Provide the [x, y] coordinate of the cell's center where the given text is located.  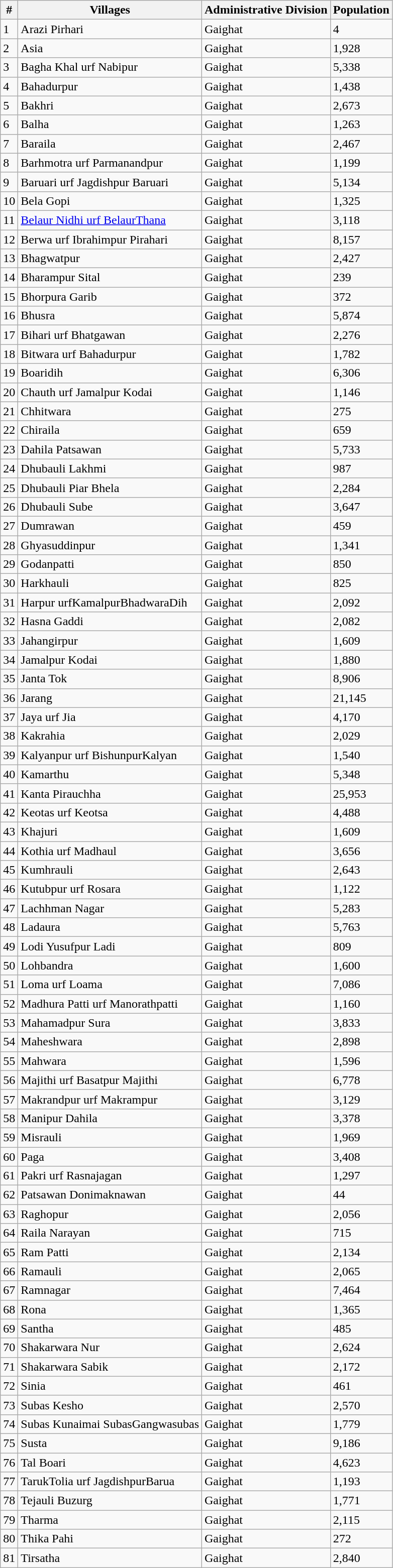
5,338 [361, 67]
485 [361, 1329]
Asia [110, 48]
70 [9, 1348]
Dhubauli Lakhmi [110, 468]
9 [9, 182]
Paga [110, 1156]
3,656 [361, 851]
6,778 [361, 1080]
2,643 [361, 870]
Lachhman Nagar [110, 908]
2,115 [361, 1520]
Ramauli [110, 1271]
Kumhrauli [110, 870]
4,488 [361, 812]
60 [9, 1156]
54 [9, 1042]
Ramnagar [110, 1290]
21 [9, 411]
5,134 [361, 182]
Patsawan Donimaknawan [110, 1195]
Arazi Pirhari [110, 29]
Villages [110, 10]
Ghyasuddinpur [110, 545]
Balha [110, 125]
987 [361, 468]
Madhura Patti urf Manorathpatti [110, 1004]
Raghopur [110, 1214]
30 [9, 583]
1,969 [361, 1137]
52 [9, 1004]
Jahangirpur [110, 641]
51 [9, 985]
Tal Boari [110, 1463]
18 [9, 354]
2,276 [361, 335]
Santha [110, 1329]
2,056 [361, 1214]
68 [9, 1309]
3,833 [361, 1023]
79 [9, 1520]
2 [9, 48]
275 [361, 411]
Khajuri [110, 831]
2,134 [361, 1252]
Population [361, 10]
Makrandpur urf Makrampur [110, 1099]
3,118 [361, 220]
Kutubpur urf Rosara [110, 889]
Chhitwara [110, 411]
8,906 [361, 679]
57 [9, 1099]
53 [9, 1023]
39 [9, 755]
16 [9, 316]
19 [9, 373]
Tharma [110, 1520]
Majithi urf Basatpur Majithi [110, 1080]
Tejauli Buzurg [110, 1501]
1,880 [361, 660]
5,733 [361, 449]
35 [9, 679]
26 [9, 507]
1,782 [361, 354]
40 [9, 774]
Chiraila [110, 430]
Bhagwatpur [110, 259]
2,029 [361, 736]
2,082 [361, 622]
Bagha Khal urf Nabipur [110, 67]
1,297 [361, 1176]
Bahadurpur [110, 86]
Lohbandra [110, 966]
1,122 [361, 889]
27 [9, 526]
75 [9, 1443]
Misrauli [110, 1137]
62 [9, 1195]
33 [9, 641]
Jarang [110, 698]
2,284 [361, 488]
13 [9, 259]
48 [9, 927]
Hasna Gaddi [110, 622]
5 [9, 105]
78 [9, 1501]
2,624 [361, 1348]
14 [9, 278]
46 [9, 889]
Manipur Dahila [110, 1118]
47 [9, 908]
715 [361, 1233]
Baruari urf Jagdishpur Baruari [110, 182]
Rona [110, 1309]
38 [9, 736]
Dahila Patsawan [110, 449]
459 [361, 526]
58 [9, 1118]
Dhubauli Sube [110, 507]
Chauth urf Jamalpur Kodai [110, 392]
Kakrahia [110, 736]
372 [361, 297]
36 [9, 698]
67 [9, 1290]
Dumrawan [110, 526]
42 [9, 812]
Godanpatti [110, 564]
49 [9, 946]
Maheshwara [110, 1042]
6,306 [361, 373]
37 [9, 717]
15 [9, 297]
12 [9, 239]
1,263 [361, 125]
Bhusra [110, 316]
1,365 [361, 1309]
Shakarwara Sabik [110, 1367]
81 [9, 1558]
17 [9, 335]
Ladaura [110, 927]
55 [9, 1061]
56 [9, 1080]
# [9, 10]
3,408 [361, 1156]
Harkhauli [110, 583]
5,283 [361, 908]
43 [9, 831]
Mahwara [110, 1061]
77 [9, 1482]
2,427 [361, 259]
5,763 [361, 927]
1,600 [361, 966]
Shakarwara Nur [110, 1348]
659 [361, 430]
32 [9, 622]
10 [9, 201]
9,186 [361, 1443]
25 [9, 488]
7 [9, 144]
272 [361, 1539]
1,779 [361, 1424]
4,170 [361, 717]
20 [9, 392]
1,325 [361, 201]
3,129 [361, 1099]
2,673 [361, 105]
2,092 [361, 602]
61 [9, 1176]
50 [9, 966]
31 [9, 602]
Berwa urf Ibrahimpur Pirahari [110, 239]
Susta [110, 1443]
Tirsatha [110, 1558]
65 [9, 1252]
Loma urf Loama [110, 985]
Boaridih [110, 373]
Keotas urf Keotsa [110, 812]
2,840 [361, 1558]
7,464 [361, 1290]
461 [361, 1386]
59 [9, 1137]
Bihari urf Bhatgawan [110, 335]
Bakhri [110, 105]
825 [361, 583]
4,623 [361, 1463]
Belaur Nidhi urf BelaurThana [110, 220]
Bharampur Sital [110, 278]
Kanta Pirauchha [110, 793]
21,145 [361, 698]
Dhubauli Piar Bhela [110, 488]
Bitwara urf Bahadurpur [110, 354]
1,771 [361, 1501]
2,467 [361, 144]
72 [9, 1386]
809 [361, 946]
Mahamadpur Sura [110, 1023]
6 [9, 125]
Kalyanpur urf BishunpurKalyan [110, 755]
23 [9, 449]
5,874 [361, 316]
Bela Gopi [110, 201]
1,199 [361, 163]
74 [9, 1424]
Kamarthu [110, 774]
8,157 [361, 239]
41 [9, 793]
Thika Pahi [110, 1539]
29 [9, 564]
1,596 [361, 1061]
3 [9, 67]
71 [9, 1367]
64 [9, 1233]
1 [9, 29]
45 [9, 870]
2,570 [361, 1405]
66 [9, 1271]
73 [9, 1405]
Administrative Division [266, 10]
5,348 [361, 774]
239 [361, 278]
76 [9, 1463]
11 [9, 220]
1,193 [361, 1482]
69 [9, 1329]
850 [361, 564]
Janta Tok [110, 679]
34 [9, 660]
Lodi Yusufpur Ladi [110, 946]
2,898 [361, 1042]
Subas Kunaimai SubasGangwasubas [110, 1424]
22 [9, 430]
1,146 [361, 392]
24 [9, 468]
28 [9, 545]
2,172 [361, 1367]
3,647 [361, 507]
1,540 [361, 755]
Barhmotra urf Parmanandpur [110, 163]
2,065 [361, 1271]
1,928 [361, 48]
Ram Patti [110, 1252]
8 [9, 163]
80 [9, 1539]
1,160 [361, 1004]
Jaya urf Jia [110, 717]
63 [9, 1214]
7,086 [361, 985]
Jamalpur Kodai [110, 660]
Subas Kesho [110, 1405]
Bhorpura Garib [110, 297]
Harpur urfKamalpurBhadwaraDih [110, 602]
Raila Narayan [110, 1233]
1,438 [361, 86]
Pakri urf Rasnajagan [110, 1176]
Sinia [110, 1386]
Baraila [110, 144]
TarukTolia urf JagdishpurBarua [110, 1482]
Kothia urf Madhaul [110, 851]
25,953 [361, 793]
1,341 [361, 545]
3,378 [361, 1118]
